Detect which cell encompasses the target text, then output its (X, Y) center coordinate. 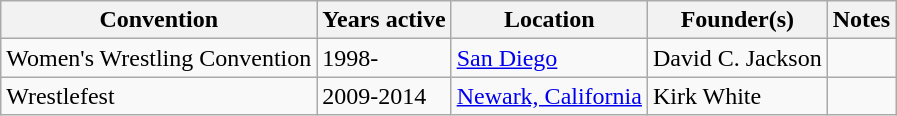
Location (549, 20)
San Diego (549, 58)
Notes (861, 20)
Kirk White (737, 96)
Years active (384, 20)
1998- (384, 58)
Newark, California (549, 96)
David C. Jackson (737, 58)
Wrestlefest (159, 96)
Founder(s) (737, 20)
Women's Wrestling Convention (159, 58)
Convention (159, 20)
2009-2014 (384, 96)
